Scan for the cell matching the given text and deliver its (x, y) coordinate at center. 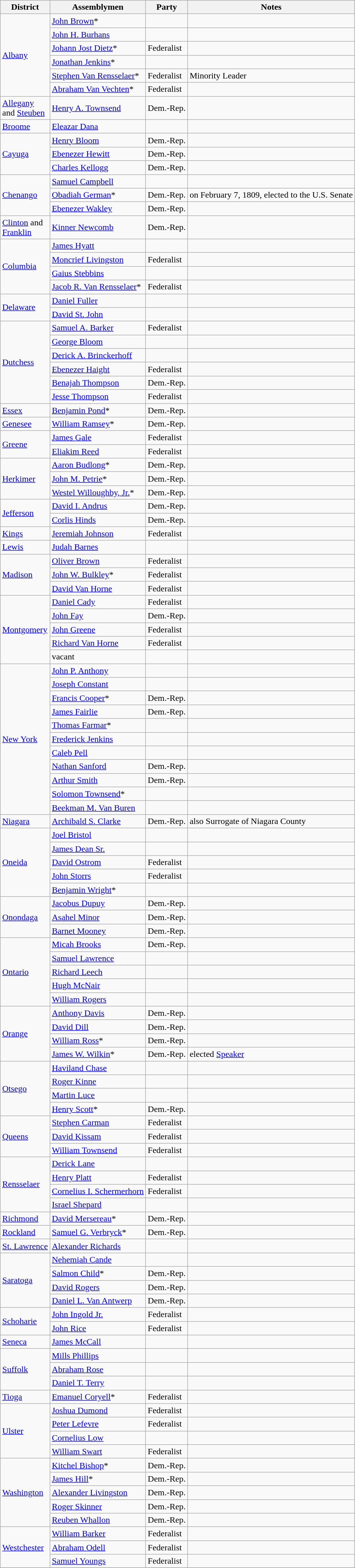
John M. Petrie* (98, 479)
Henry Platt (98, 1177)
Aaron Budlong* (98, 465)
Greene (25, 445)
William Rogers (98, 999)
elected Speaker (271, 1054)
John H. Burhans (98, 35)
David Dill (98, 1027)
Kings (25, 533)
Eliakim Reed (98, 451)
Hugh McNair (98, 986)
James Hill* (98, 1479)
David Ostrom (98, 862)
Westchester (25, 1547)
Samuel Campbell (98, 181)
Benajah Thompson (98, 383)
Israel Shepard (98, 1205)
Lewis (25, 547)
Onondaga (25, 917)
George Bloom (98, 342)
Benjamin Pond* (98, 410)
also Surrogate of Niagara County (271, 821)
Henry Bloom (98, 140)
John Fay (98, 616)
Washington (25, 1492)
William Swart (98, 1451)
Cayuga (25, 154)
John Storrs (98, 876)
Joel Bristol (98, 835)
David I. Andrus (98, 506)
Henry Scott* (98, 1109)
William Ross* (98, 1040)
Abraham Odell (98, 1547)
David Mersereau* (98, 1218)
Notes (271, 7)
Johann Jost Dietz* (98, 48)
Ontario (25, 972)
Seneca (25, 1342)
Niagara (25, 821)
Dutchess (25, 362)
Westel Willoughby, Jr.* (98, 492)
Joseph Constant (98, 684)
Clinton and Franklin (25, 227)
Benjamin Wright* (98, 890)
Daniel Fuller (98, 301)
Assemblymen (98, 7)
Samuel A. Barker (98, 328)
Party (167, 7)
James McCall (98, 1342)
Solomon Townsend* (98, 794)
John P. Anthony (98, 671)
Obadiah German* (98, 195)
Peter Lefevre (98, 1424)
Frederick Jenkins (98, 739)
vacant (98, 657)
Herkimer (25, 479)
Nathan Sanford (98, 766)
Francis Cooper* (98, 698)
Rockland (25, 1232)
Thomas Farmar* (98, 725)
David Rogers (98, 1287)
Samuel Lawrence (98, 958)
Columbia (25, 266)
Derick Lane (98, 1164)
David Van Horne (98, 588)
William Barker (98, 1534)
Jacobus Dupuy (98, 904)
Suffolk (25, 1369)
Martin Luce (98, 1095)
Oneida (25, 862)
Gaius Stebbins (98, 273)
Queens (25, 1136)
Minority Leader (271, 76)
David Kissam (98, 1136)
Ebenezer Haight (98, 369)
Essex (25, 410)
Stephen Van Rensselaer* (98, 76)
Salmon Child* (98, 1273)
Nehemiah Cande (98, 1260)
Daniel L. Van Antwerp (98, 1301)
Otsego (25, 1089)
William Ramsey* (98, 424)
Micah Brooks (98, 945)
Beekman M. Van Buren (98, 807)
James Dean Sr. (98, 848)
Joshua Dumond (98, 1410)
Cornelius Low (98, 1438)
Albany (25, 55)
Samuel G. Verbryck* (98, 1232)
Kitchel Bishop* (98, 1465)
Arthur Smith (98, 780)
Eleazar Dana (98, 126)
Haviland Chase (98, 1068)
Madison (25, 575)
New York (25, 739)
Daniel T. Terry (98, 1383)
Charles Kellogg (98, 167)
Roger Kinne (98, 1082)
Mills Phillips (98, 1356)
Jesse Thompson (98, 396)
James Gale (98, 438)
Corlis Hinds (98, 520)
Chenango (25, 195)
Jonathan Jenkins* (98, 62)
Tioga (25, 1397)
Asahel Minor (98, 917)
Caleb Pell (98, 753)
Saratoga (25, 1280)
John Greene (98, 630)
Emanuel Coryell* (98, 1397)
Barnet Mooney (98, 931)
John Brown* (98, 21)
Broome (25, 126)
Schoharie (25, 1321)
Richmond (25, 1218)
Orange (25, 1033)
Jeremiah Johnson (98, 533)
Delaware (25, 307)
William Townsend (98, 1150)
Ulster (25, 1431)
Abraham Van Vechten* (98, 89)
Abraham Rose (98, 1369)
John Rice (98, 1328)
Jefferson (25, 513)
Samuel Youngs (98, 1561)
Richard Van Horne (98, 643)
Montgomery (25, 629)
Archibald S. Clarke (98, 821)
Kinner Newcomb (98, 227)
Cornelius I. Schermerhorn (98, 1191)
Anthony Davis (98, 1013)
Ebenezer Wakley (98, 209)
Henry A. Townsend (98, 108)
David St. John (98, 314)
John W. Bulkley* (98, 575)
Jacob R. Van Rensselaer* (98, 287)
St. Lawrence (25, 1246)
on February 7, 1809, elected to the U.S. Senate (271, 195)
Oliver Brown (98, 561)
Moncrief Livingston (98, 260)
Rensselaer (25, 1184)
Genesee (25, 424)
Richard Leech (98, 972)
John Ingold Jr. (98, 1315)
James W. Wilkin* (98, 1054)
Ebenezer Hewitt (98, 154)
James Hyatt (98, 246)
Judah Barnes (98, 547)
Alexander Richards (98, 1246)
Stephen Carman (98, 1123)
James Fairlie (98, 712)
Roger Skinner (98, 1506)
Allegany and Steuben (25, 108)
Daniel Cady (98, 602)
Alexander Livingston (98, 1492)
District (25, 7)
Reuben Whallon (98, 1520)
Derick A. Brinckerhoff (98, 355)
